Identify which cell holds the provided text, then report its [x, y] central coordinate. 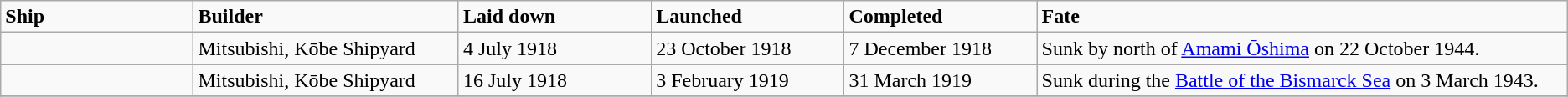
Sunk by north of Amami Ōshima on 22 October 1944. [1302, 48]
7 December 1918 [941, 48]
31 March 1919 [941, 80]
Sunk during the Battle of the Bismarck Sea on 3 March 1943. [1302, 80]
Completed [941, 17]
Builder [327, 17]
Fate [1302, 17]
Laid down [554, 17]
3 February 1919 [748, 80]
Ship [97, 17]
Launched [748, 17]
23 October 1918 [748, 48]
4 July 1918 [554, 48]
16 July 1918 [554, 80]
